Output the (x, y) coordinate of the center of the cell containing the given text.  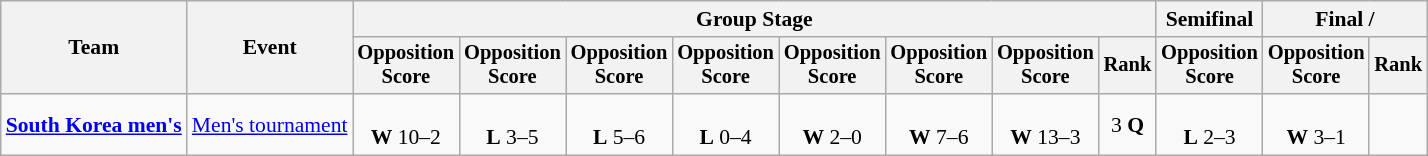
W 13–3 (1046, 124)
W 7–6 (938, 124)
Event (270, 48)
Group Stage (754, 19)
L 2–3 (1210, 124)
Men's tournament (270, 124)
Team (94, 48)
W 10–2 (406, 124)
L 0–4 (726, 124)
W 2–0 (832, 124)
L 5–6 (620, 124)
W 3–1 (1316, 124)
3 Q (1128, 124)
L 3–5 (512, 124)
South Korea men's (94, 124)
Semifinal (1210, 19)
Final / (1345, 19)
